Return [x, y] of the center of cell containing provided text 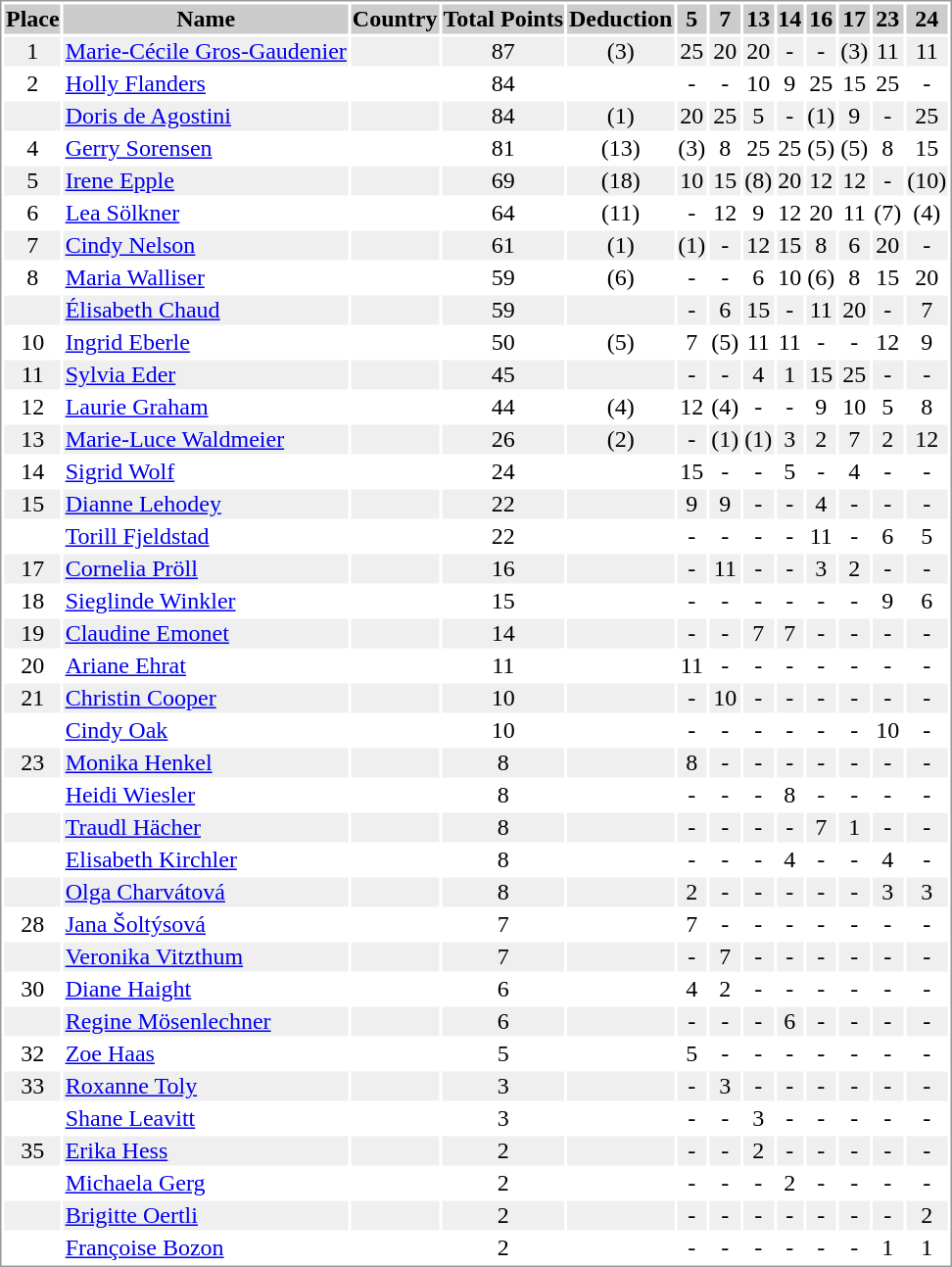
Sylvia Eder [206, 375]
Françoise Bozon [206, 1247]
Diane Haight [206, 989]
Holly Flanders [206, 83]
Élisabeth Chaud [206, 311]
35 [32, 1151]
Olga Charvátová [206, 893]
Cindy Oak [206, 730]
Traudl Hächer [206, 828]
Erika Hess [206, 1151]
(11) [620, 213]
64 [503, 213]
Sieglinde Winkler [206, 601]
Cindy Nelson [206, 246]
44 [503, 407]
Veronika Vitzthum [206, 957]
45 [503, 375]
Claudine Emonet [206, 634]
Dianne Lehodey [206, 505]
87 [503, 52]
(8) [758, 181]
Marie-Cécile Gros-Gaudenier [206, 52]
33 [32, 1087]
Deduction [620, 19]
Michaela Gerg [206, 1183]
Laurie Graham [206, 407]
21 [32, 699]
Name [206, 19]
81 [503, 148]
Maria Walliser [206, 277]
Torill Fjeldstad [206, 536]
Brigitte Oertli [206, 1216]
Total Points [503, 19]
69 [503, 181]
(7) [887, 213]
Sigrid Wolf [206, 471]
Cornelia Pröll [206, 569]
Jana Šoltýsová [206, 924]
(13) [620, 148]
18 [32, 601]
Lea Sölkner [206, 213]
19 [32, 634]
Shane Leavitt [206, 1118]
61 [503, 246]
Ariane Ehrat [206, 665]
Doris de Agostini [206, 117]
30 [32, 989]
32 [32, 1053]
(2) [620, 440]
Monika Henkel [206, 763]
(10) [927, 181]
Country [395, 19]
Place [32, 19]
Regine Mösenlechner [206, 1022]
Irene Epple [206, 181]
50 [503, 342]
Ingrid Eberle [206, 342]
Elisabeth Kirchler [206, 859]
Heidi Wiesler [206, 795]
Roxanne Toly [206, 1087]
Marie-Luce Waldmeier [206, 440]
Christin Cooper [206, 699]
Zoe Haas [206, 1053]
(18) [620, 181]
Gerry Sorensen [206, 148]
28 [32, 924]
26 [503, 440]
